Scan for the cell matching the given text and deliver its (x, y) coordinate at center. 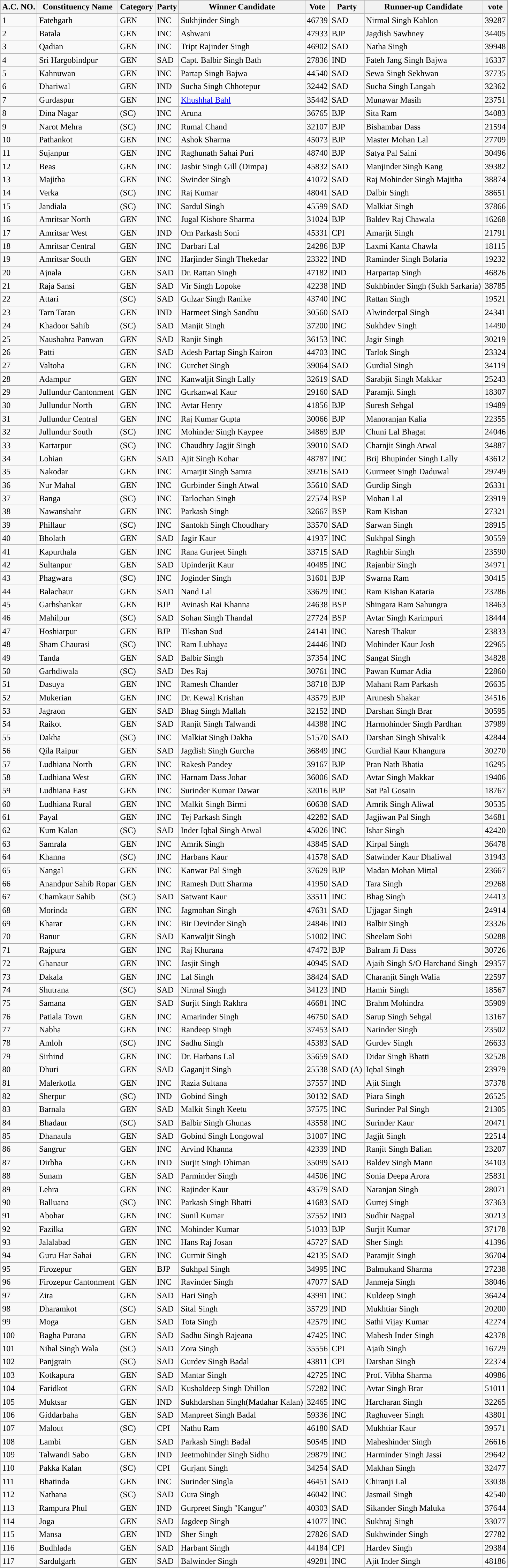
30219 (495, 339)
38424 (317, 976)
47 (19, 631)
Samrala (77, 844)
117 (19, 1561)
Munawar Masih (423, 100)
39948 (495, 47)
Amarinder Singh (242, 1017)
26525 (495, 1096)
95 (19, 1269)
30 (19, 406)
Natha Singh (423, 47)
41077 (317, 1521)
Vir Singh Lopoke (242, 286)
Gurdev Singh (423, 1043)
Manjit Singh (242, 326)
22514 (495, 1136)
Maheshinder Singh (423, 1442)
84 (19, 1123)
Garhdiwala (77, 671)
51002 (317, 937)
Sita Ram (423, 113)
Amritsar South (77, 259)
Sadhu Singh Rajeana (242, 1335)
Om Parkash Soni (242, 233)
18444 (495, 618)
12 (19, 166)
Baldev Raj Chawala (423, 220)
Joga (77, 1521)
34681 (495, 817)
Ujjagar Singh (423, 910)
Anandpur Sahib Ropar (77, 884)
27321 (495, 512)
16268 (495, 220)
Prof. Vibha Sharma (423, 1375)
42339 (317, 1149)
13167 (495, 1017)
Rampura Phul (77, 1508)
29879 (317, 1455)
37363 (495, 1202)
47182 (317, 273)
Jagir Singh (423, 339)
Ranjit Singh Talwandi (242, 724)
66 (19, 884)
Brahm Mohindra (423, 1003)
34405 (495, 34)
Winner Candidate (242, 7)
Gurdial Singh (423, 365)
29357 (495, 963)
Hoshiarpur (77, 631)
Dhuri (77, 1070)
Kuldeep Singh (423, 1295)
Phagwara (77, 578)
Amrik Singh (242, 844)
Didar Singh Bhatti (423, 1056)
Surjit Singh Dhiman (242, 1162)
30270 (495, 751)
35442 (317, 100)
Avtar Singh Makkar (423, 777)
38 (19, 512)
44 (19, 592)
39571 (495, 1428)
59336 (317, 1415)
47472 (317, 950)
Vote (317, 7)
Mohan Lal (423, 498)
Firozepur Cantonment (77, 1282)
43 (19, 578)
39064 (317, 365)
Malkit Singh Keetu (242, 1109)
Nirmal Singh (242, 990)
Attari (77, 299)
34828 (495, 658)
Tript Rajinder Singh (242, 47)
48 (19, 645)
49 (19, 658)
Ranjit Singh (242, 339)
Khanna (77, 857)
Kharar (77, 923)
Ajit Singh Kohar (242, 459)
Dalbir Singh (423, 193)
Nirmal Singh Kahlon (423, 20)
Lambi (77, 1442)
Fazilka (77, 1229)
Barnala (77, 1109)
Category (137, 7)
51 (19, 684)
37989 (495, 724)
Dina Nagar (77, 113)
19 (19, 259)
11 (19, 153)
30726 (495, 950)
32107 (317, 126)
60 (19, 804)
42 (19, 565)
Gobind Singh Longowal (242, 1136)
88 (19, 1176)
25 (19, 339)
Kushaldeep Singh Dhillon (242, 1388)
Raghunath Sahai Puri (242, 153)
Tej Parkash Singh (242, 817)
Naresh Thakur (423, 631)
43801 (495, 1415)
29 (19, 392)
69 (19, 923)
49281 (317, 1561)
26633 (495, 1043)
Patiala Town (77, 1017)
Guru Har Sahai (77, 1256)
46739 (317, 20)
19489 (495, 406)
Mahesh Inder Singh (423, 1335)
86 (19, 1149)
Verka (77, 193)
37866 (495, 206)
75 (19, 1003)
102 (19, 1362)
44506 (317, 1176)
110 (19, 1468)
Surjit Kumar (423, 1229)
Ramesh Dutt Sharma (242, 884)
40986 (495, 1375)
Harjinder Singh Thekedar (242, 259)
21594 (495, 126)
Jagmohan Singh (242, 910)
Raj Khurana (242, 950)
Alwinderpal Singh (423, 312)
Nawanshahr (77, 512)
30496 (495, 153)
33715 (317, 551)
vote (495, 7)
Gurmeet Singh Daduwal (423, 472)
Harpartap Singh (423, 273)
Sathi Vijay Kumar (423, 1322)
23979 (495, 1070)
22965 (495, 645)
Avtar Singh Karimpuri (423, 618)
41683 (317, 1202)
Balachaur (77, 592)
18 (19, 246)
Parkash Singh Bhatti (242, 1202)
30559 (495, 538)
47933 (317, 34)
48041 (317, 193)
30535 (495, 804)
Sri Hargobindpur (77, 60)
23322 (317, 259)
Gurdaspur (77, 100)
22374 (495, 1362)
Piara Singh (423, 1096)
Parminder Singh (242, 1176)
Ravinder Singh (242, 1282)
A.C. NO. (19, 7)
Dakha (77, 737)
39167 (317, 764)
Partap Singh Bajwa (242, 73)
44540 (317, 73)
Nangal (77, 870)
Phillaur (77, 525)
34 (19, 459)
Firozepur (77, 1269)
50545 (317, 1442)
24286 (317, 246)
Chiranji Lal (423, 1481)
Avtar Singh Brar (423, 1388)
16 (19, 220)
14 (19, 193)
36 (19, 485)
Fateh Jang Singh Bajwa (423, 60)
83 (19, 1109)
Manoranjan Kalia (423, 419)
23324 (495, 352)
28915 (495, 525)
Malkiat Singh Dakha (242, 737)
50 (19, 671)
Amritsar North (77, 220)
Sardul Singh (242, 206)
Ajnala (77, 273)
Raja Sansi (77, 286)
Shutrana (77, 990)
Gurdial Kaur Khangura (423, 751)
Kotkapura (77, 1375)
46750 (317, 1017)
Surinder Kaur (423, 1123)
Chaudhry Jagjit Singh (242, 445)
111 (19, 1481)
107 (19, 1428)
Charnjit Singh Atwal (423, 445)
116 (19, 1548)
16337 (495, 60)
78 (19, 1043)
85 (19, 1136)
20 (19, 273)
67 (19, 897)
Panjgrain (77, 1362)
Ram Lubhaya (242, 645)
Hans Raj Josan (242, 1242)
Harbant Singh (242, 1548)
Dr. Kewal Krishan (242, 698)
Surjit Singh Rakhra (242, 1003)
Dhanaula (77, 1136)
Brij Bhupinder Singh Lally (423, 459)
Kirpal Singh (423, 844)
Amarjit Singh (423, 233)
Balbir Singh Ghunas (242, 1123)
Sukhdarshan Singh(Madahar Kalan) (242, 1402)
Ajaib Singh (423, 1348)
44184 (317, 1548)
32442 (317, 87)
48186 (495, 1561)
72 (19, 963)
36478 (495, 844)
Gurtej Singh (423, 1202)
21791 (495, 233)
35729 (317, 1309)
Amrik Singh Aliwal (423, 804)
Master Mohan Lal (423, 140)
Rajanbir Singh (423, 565)
27724 (317, 618)
Dirbha (77, 1162)
Janmeja Singh (423, 1282)
31943 (495, 857)
Adesh Partap Singh Kairon (242, 352)
14490 (495, 326)
36849 (317, 751)
39 (19, 525)
Zora Singh (242, 1348)
SAD (A) (347, 1070)
Aruna (242, 113)
Raghuveer Singh (423, 1415)
Rakesh Pandey (242, 764)
Batala (77, 34)
23833 (495, 631)
Bholath (77, 538)
61 (19, 817)
22860 (495, 671)
Gaganjit Singh (242, 1070)
Sunam (77, 1176)
23667 (495, 870)
Parkash Singh Badal (242, 1442)
38718 (317, 684)
Tota Singh (242, 1322)
45026 (317, 831)
Tanda (77, 658)
Raj Kumar Gupta (242, 419)
Sukhbinder Singh (Sukh Sarkaria) (423, 286)
32265 (495, 1402)
96 (19, 1282)
Harcharan Singh (423, 1402)
24914 (495, 910)
Raj Mohinder Singh Majitha (423, 180)
27574 (317, 498)
Sangrur (77, 1149)
Jugal Kishore Sharma (242, 220)
23590 (495, 551)
41 (19, 551)
18463 (495, 605)
39216 (317, 472)
25243 (495, 379)
Jagjiwan Pal Singh (423, 817)
Malkiat Singh (423, 206)
Sheelam Sohi (423, 937)
Balluana (77, 1202)
41937 (317, 538)
3 (19, 47)
36704 (495, 1256)
29160 (317, 392)
73 (19, 976)
41396 (495, 1242)
Mohinder Kumar (242, 1229)
Kanwaljit Singh (242, 937)
Chuni Lal Bhagat (423, 432)
Dakala (77, 976)
63 (19, 844)
31601 (317, 578)
Tikshan Sud (242, 631)
37629 (317, 870)
Satwinder Kaur Dhaliwal (423, 857)
30132 (317, 1096)
Sirhind (77, 1056)
Amloh (77, 1043)
24413 (495, 897)
Mahilpur (77, 618)
38651 (495, 193)
Surinder Pal Singh (423, 1109)
Bir Devinder Singh (242, 923)
42274 (495, 1322)
Pran Nath Bhatia (423, 764)
33038 (495, 1481)
Jagdish Sawhney (423, 34)
31 (19, 419)
Qadian (77, 47)
Jagdeep Singh (242, 1521)
30415 (495, 578)
56 (19, 751)
24 (19, 326)
Rajpura (77, 950)
Hamir Singh (423, 990)
109 (19, 1455)
24341 (495, 312)
Amritsar West (77, 233)
Capt. Balbir Singh Bath (242, 60)
Fatehgarh (77, 20)
Samana (77, 1003)
70 (19, 937)
44388 (317, 724)
Sunil Kumar (242, 1216)
35659 (317, 1056)
34119 (495, 365)
33511 (317, 897)
42844 (495, 737)
57282 (317, 1388)
57 (19, 764)
42135 (317, 1256)
112 (19, 1495)
Nand Lal (242, 592)
46902 (317, 47)
Rattan Singh (423, 299)
113 (19, 1508)
Hardev Singh (423, 1548)
20200 (495, 1309)
71 (19, 950)
28 (19, 379)
Ajaib Singh S/O Harchand Singh (423, 963)
Parkash Singh (242, 512)
29642 (495, 1455)
Raminder Singh Bolaria (423, 259)
Jagraon (77, 711)
Sewa Singh Sekhwan (423, 73)
36424 (495, 1295)
24046 (495, 432)
41578 (317, 857)
91 (19, 1216)
34971 (495, 565)
35099 (317, 1162)
23326 (495, 923)
Rumal Chand (242, 126)
Sherpur (77, 1096)
101 (19, 1348)
105 (19, 1402)
Iqbal Singh (423, 1070)
Mukhtiar Singh (423, 1309)
Jagjit Singh (423, 1136)
39382 (495, 166)
5 (19, 73)
Valtoha (77, 365)
103 (19, 1375)
58 (19, 777)
Muktsar (77, 1402)
94 (19, 1256)
21 (19, 286)
Dr. Harbans Lal (242, 1056)
Makhan Singh (423, 1468)
21305 (495, 1109)
Harnam Dass Johar (242, 777)
18767 (495, 790)
Ashwani (242, 34)
37378 (495, 1083)
45331 (317, 233)
43740 (317, 299)
Jasjit Singh (242, 963)
92 (19, 1229)
23919 (495, 498)
Upinderjit Kaur (242, 565)
32465 (317, 1402)
29384 (495, 1548)
55 (19, 737)
Narot Mehra (77, 126)
32362 (495, 87)
23207 (495, 1149)
46681 (317, 1003)
42238 (317, 286)
Mukerian (77, 698)
32667 (317, 512)
24638 (317, 605)
40945 (317, 963)
Dharamkot (77, 1309)
26 (19, 352)
29268 (495, 884)
Naushahra Panwan (77, 339)
Sarabjit Singh Makkar (423, 379)
50288 (495, 937)
Patti (77, 352)
24446 (317, 645)
46826 (495, 273)
60638 (317, 804)
Kanwar Pal Singh (242, 870)
Pakka Kalan (77, 1468)
38046 (495, 1282)
23 (19, 312)
36153 (317, 339)
Kapurthala (77, 551)
37735 (495, 73)
Ludhiana Rural (77, 804)
Budhlada (77, 1548)
13 (19, 180)
Sukhwinder Singh (423, 1534)
27782 (495, 1534)
Sarwan Singh (423, 525)
89 (19, 1189)
35 (19, 472)
32 (19, 432)
Ludhiana East (77, 790)
Harmohinder Singh Pardhan (423, 724)
Darshan Singh Brar (423, 711)
33629 (317, 592)
34254 (317, 1468)
54 (19, 724)
Charanjit Singh Walia (423, 976)
46042 (317, 1495)
Amarjit Singh Samra (242, 472)
Gurpreet Singh "Kangur" (242, 1508)
Sudhir Nagpal (423, 1216)
Ajit Inder Singh (423, 1561)
32016 (317, 790)
108 (19, 1442)
Morinda (77, 910)
Sultanpur (77, 565)
34123 (317, 990)
45073 (317, 140)
Jullundur Cantonment (77, 392)
40485 (317, 565)
47631 (317, 910)
37200 (317, 326)
Laxmi Kanta Chawla (423, 246)
Hari Singh (242, 1295)
79 (19, 1056)
46 (19, 618)
Mohinder Kaur Josh (423, 645)
Sangat Singh (423, 658)
41856 (317, 406)
104 (19, 1388)
45599 (317, 206)
43558 (317, 1123)
Bhag Singh Mallah (242, 711)
Balwinder Singh (242, 1561)
25831 (495, 1176)
106 (19, 1415)
38785 (495, 286)
Nakodar (77, 472)
77 (19, 1030)
27709 (495, 140)
Joginder Singh (242, 578)
30560 (317, 312)
46451 (317, 1481)
Mahant Ram Parkash (423, 684)
Tarlok Singh (423, 352)
32528 (495, 1056)
Bhadaur (77, 1123)
Jalalabad (77, 1242)
32619 (317, 379)
7 (19, 100)
34887 (495, 445)
98 (19, 1309)
2 (19, 34)
15 (19, 206)
Adampur (77, 379)
80 (19, 1070)
Talwandi Sabo (77, 1455)
36006 (317, 777)
Manjinder Singh Kang (423, 166)
Sukhraj Singh (423, 1521)
28071 (495, 1189)
37178 (495, 1229)
35610 (317, 485)
47077 (317, 1282)
Chamkaur Sahib (77, 897)
Arunesh Shakar (423, 698)
37557 (317, 1083)
Gulzar Singh Ranike (242, 299)
22 (19, 299)
Des Raj (242, 671)
Gurdev Singh Badal (242, 1362)
40303 (317, 1508)
51011 (495, 1388)
34869 (317, 432)
Qila Raipur (77, 751)
4 (19, 60)
42378 (495, 1335)
Randeep Singh (242, 1030)
37453 (317, 1030)
Santokh Singh Choudhary (242, 525)
100 (19, 1335)
Mukhtiar Kaur (423, 1428)
34083 (495, 113)
43991 (317, 1295)
Khadoor Sahib (77, 326)
Gura Singh (242, 1495)
45832 (317, 166)
Beas (77, 166)
114 (19, 1521)
6 (19, 87)
Narinder Singh (423, 1030)
Zira (77, 1295)
31024 (317, 220)
37644 (495, 1508)
Jasmail Singh (423, 1495)
Darshan Singh Shivalik (423, 737)
27836 (317, 60)
Nathu Ram (242, 1428)
10 (19, 140)
Giddarbaha (77, 1415)
Suresh Sehgal (423, 406)
51570 (317, 737)
Ajit Singh (423, 1083)
16729 (495, 1348)
Mansa (77, 1534)
Ramesh Chander (242, 684)
Payal (77, 817)
Nur Mahal (77, 485)
Kum Kalan (77, 831)
Sital Singh (242, 1309)
23751 (495, 100)
30066 (317, 419)
34995 (317, 1269)
9 (19, 126)
76 (19, 1017)
36765 (317, 113)
22597 (495, 976)
35556 (317, 1348)
35909 (495, 1003)
Harminder Singh Jassi (423, 1455)
Ranjit Singh Balian (423, 1149)
Kahnuwan (77, 73)
Madan Mohan Mittal (423, 870)
43845 (317, 844)
Sat Pal Gosain (423, 790)
Balram Ji Dass (423, 950)
20471 (495, 1123)
Kanwaljit Singh Lally (242, 379)
Satya Pal Saini (423, 153)
Sukhdev Singh (423, 326)
23502 (495, 1030)
38874 (495, 180)
41950 (317, 884)
Darshan Singh (423, 1362)
Sukhjinder Singh (242, 20)
37354 (317, 658)
Harbans Kaur (242, 857)
Garhshankar (77, 605)
29749 (495, 472)
Jullundur South (77, 432)
Dhariwal (77, 87)
22355 (495, 419)
97 (19, 1295)
Balmukand Sharma (423, 1269)
37 (19, 498)
30213 (495, 1216)
Abohar (77, 1216)
Tarlochan Singh (242, 498)
Harmeet Singh Sandhu (242, 312)
48740 (317, 153)
Ram Kishan (423, 512)
Ashok Sharma (242, 140)
Bagha Purana (77, 1335)
52 (19, 698)
Sham Chaurasi (77, 645)
Sadhu Singh (242, 1043)
Gurchet Singh (242, 365)
Khushhal Bahl (242, 100)
39287 (495, 20)
45727 (317, 1242)
Ludhiana North (77, 764)
Runner-up Candidate (423, 7)
Kartarpur (77, 445)
Gurbinder Singh Atwal (242, 485)
Banur (77, 937)
48787 (317, 459)
26616 (495, 1442)
Ludhiana West (77, 777)
18307 (495, 392)
Satwant Kaur (242, 897)
68 (19, 910)
74 (19, 990)
30595 (495, 711)
Razia Sultana (242, 1083)
Rajinder Kaur (242, 1189)
46180 (317, 1428)
43811 (317, 1362)
93 (19, 1242)
Sujanpur (77, 153)
1 (19, 20)
19406 (495, 777)
Tara Singh (423, 884)
39010 (317, 445)
Bishambar Dass (423, 126)
65 (19, 870)
18567 (495, 990)
Gobind Singh (242, 1096)
51033 (317, 1229)
Inder Iqbal Singh Atwal (242, 831)
33570 (317, 525)
26635 (495, 684)
27826 (317, 1534)
Raj Kumar (242, 193)
42579 (317, 1322)
19232 (495, 259)
45 (19, 605)
23286 (495, 592)
Arvind Khanna (242, 1149)
Gurmit Singh (242, 1256)
Jagir Kaur (242, 538)
Raghbir Singh (423, 551)
62 (19, 831)
Mohinder Singh Kaypee (242, 432)
Nabha (77, 1030)
24141 (317, 631)
Swinder Singh (242, 180)
31007 (317, 1136)
Tarn Taran (77, 312)
82 (19, 1096)
42725 (317, 1375)
Mantar Singh (242, 1375)
37552 (317, 1216)
Avtar Henry (242, 406)
87 (19, 1162)
27 (19, 365)
42282 (317, 817)
Malkit Singh Birmi (242, 804)
17 (19, 233)
8 (19, 113)
Ghanaur (77, 963)
90 (19, 1202)
Jasbir Singh Gill (Dimpa) (242, 166)
Pawan Kumar Adia (423, 671)
Ishar Singh (423, 831)
Banga (77, 498)
Dr. Rattan Singh (242, 273)
Sonia Deepa Arora (423, 1176)
45383 (317, 1043)
32152 (317, 711)
Majitha (77, 180)
Jagdish Singh Gurcha (242, 751)
Moga (77, 1322)
33077 (495, 1521)
26331 (495, 485)
Malerkotla (77, 1083)
Sohan Singh Thandal (242, 618)
Lohian (77, 459)
81 (19, 1083)
Sardulgarh (77, 1561)
Pathankot (77, 140)
Gurkanwal Kaur (242, 392)
59 (19, 790)
18115 (495, 246)
99 (19, 1322)
34103 (495, 1162)
44703 (317, 352)
Baldev Singh Mann (423, 1162)
Gurdip Singh (423, 485)
Lal Singh (242, 976)
25538 (317, 1070)
Surinder Singla (242, 1481)
Dasuya (77, 684)
Nihal Singh Wala (77, 1348)
33 (19, 445)
16295 (495, 764)
115 (19, 1534)
64 (19, 857)
Gurjant Singh (242, 1468)
Bhag Singh (423, 897)
27238 (495, 1269)
Naranjan Singh (423, 1189)
Jandiala (77, 206)
42540 (495, 1495)
19521 (495, 299)
Sarup Singh Sehgal (423, 1017)
41072 (317, 180)
Avinash Rai Khanna (242, 605)
Swarna Ram (423, 578)
53 (19, 711)
Sucha Singh Langah (423, 87)
Nathana (77, 1495)
Amritsar Central (77, 246)
Shingara Ram Sahungra (423, 605)
30761 (317, 671)
Malout (77, 1428)
Jullundur Central (77, 419)
Jeetmohinder Singh Sidhu (242, 1455)
Sucha Singh Chhotepur (242, 87)
40 (19, 538)
37575 (317, 1109)
Ram Kishan Kataria (423, 592)
43612 (495, 459)
42420 (495, 831)
Raikot (77, 724)
Bhatinda (77, 1481)
Lehra (77, 1189)
34516 (495, 698)
Manpreet Singh Badal (242, 1415)
Rana Gurjeet Singh (242, 551)
32477 (495, 1468)
Sikander Singh Maluka (423, 1508)
Faridkot (77, 1388)
Constituency Name (77, 7)
47425 (317, 1335)
24846 (317, 923)
Jullundur North (77, 406)
Darbari Lal (242, 246)
Surinder Kumar Dawar (242, 790)
